Find where the given text appears and provide that cell's center as (X, Y) coordinate. 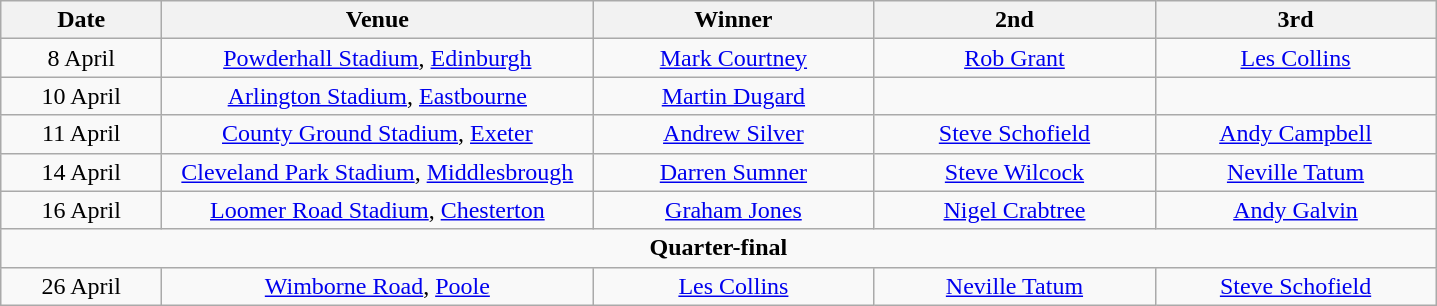
Quarter-final (718, 248)
Powderhall Stadium, Edinburgh (378, 58)
Darren Sumner (734, 172)
Steve Wilcock (1014, 172)
Winner (734, 20)
Andy Campbell (1296, 134)
Mark Courtney (734, 58)
11 April (82, 134)
Graham Jones (734, 210)
Cleveland Park Stadium, Middlesbrough (378, 172)
14 April (82, 172)
Martin Dugard (734, 96)
County Ground Stadium, Exeter (378, 134)
Arlington Stadium, Eastbourne (378, 96)
Andrew Silver (734, 134)
2nd (1014, 20)
3rd (1296, 20)
10 April (82, 96)
Venue (378, 20)
Wimborne Road, Poole (378, 286)
Andy Galvin (1296, 210)
8 April (82, 58)
16 April (82, 210)
Nigel Crabtree (1014, 210)
Loomer Road Stadium, Chesterton (378, 210)
26 April (82, 286)
Rob Grant (1014, 58)
Date (82, 20)
